Return (x, y) of the center of cell containing provided text 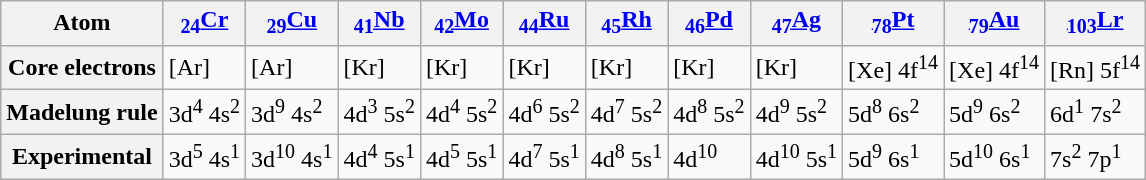
46Pd (709, 23)
7s2 7p1 (1096, 156)
103Lr (1096, 23)
4d10 (709, 156)
6d1 7s2 (1096, 112)
Madelung rule (82, 112)
42Mo (461, 23)
5d9 6s2 (994, 112)
3d10 4s1 (292, 156)
3d9 4s2 (292, 112)
47Ag (796, 23)
4d7 5s1 (544, 156)
4d4 5s1 (379, 156)
4d7 5s2 (626, 112)
5d10 6s1 (994, 156)
3d4 4s2 (204, 112)
5d9 6s1 (894, 156)
[Rn] 5f14 (1096, 68)
29Cu (292, 23)
24Cr (204, 23)
4d10 5s1 (796, 156)
45Rh (626, 23)
Atom (82, 23)
4d5 5s1 (461, 156)
4d6 5s2 (544, 112)
4d8 5s2 (709, 112)
Core electrons (82, 68)
5d8 6s2 (894, 112)
Experimental (82, 156)
3d5 4s1 (204, 156)
4d8 5s1 (626, 156)
4d9 5s2 (796, 112)
44Ru (544, 23)
41Nb (379, 23)
79Au (994, 23)
4d3 5s2 (379, 112)
4d4 5s2 (461, 112)
78Pt (894, 23)
